Determine the (x, y) coordinate at the center of the cell enclosing the given text.  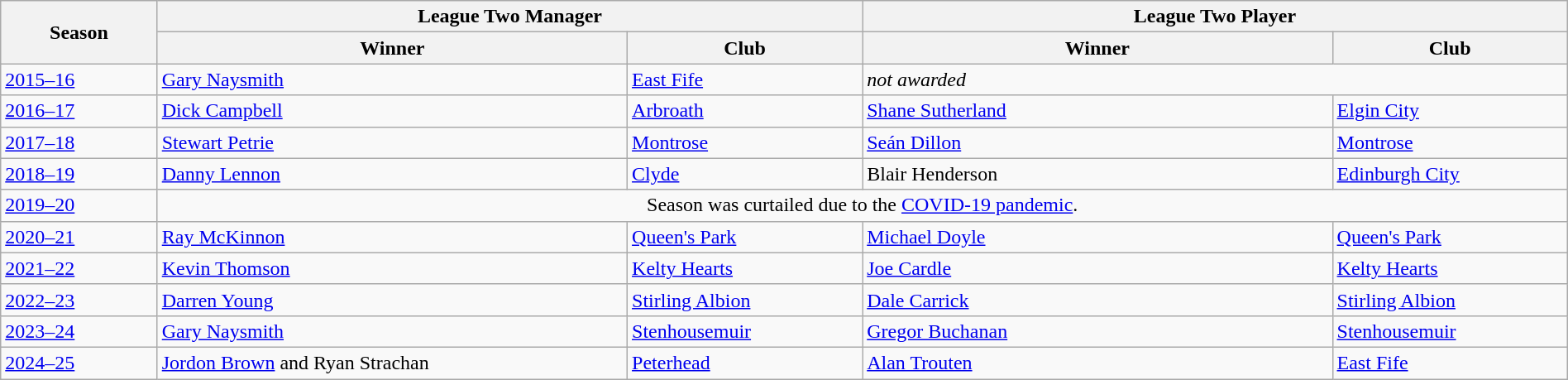
Peterhead (745, 363)
Alan Trouten (1097, 363)
2021–22 (79, 268)
Gregor Buchanan (1097, 331)
Ray McKinnon (392, 237)
2019–20 (79, 205)
Seán Dillon (1097, 142)
2016–17 (79, 111)
Season (79, 32)
2024–25 (79, 363)
Blair Henderson (1097, 174)
not awarded (1216, 79)
Clyde (745, 174)
Elgin City (1450, 111)
Dale Carrick (1097, 300)
Kevin Thomson (392, 268)
Edinburgh City (1450, 174)
Dick Campbell (392, 111)
2022–23 (79, 300)
2023–24 (79, 331)
Jordon Brown and Ryan Strachan (392, 363)
League Two Manager (509, 17)
2015–16 (79, 79)
League Two Player (1216, 17)
Season was curtailed due to the COVID-19 pandemic. (862, 205)
Joe Cardle (1097, 268)
Stewart Petrie (392, 142)
Darren Young (392, 300)
2020–21 (79, 237)
2017–18 (79, 142)
2018–19 (79, 174)
Michael Doyle (1097, 237)
Arbroath (745, 111)
Danny Lennon (392, 174)
Shane Sutherland (1097, 111)
